Determine the (x, y) coordinate at the center of the cell enclosing the given text.  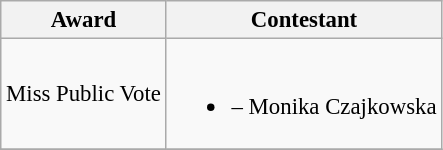
Contestant (304, 20)
Award (84, 20)
Miss Public Vote (84, 94)
– Monika Czajkowska (304, 94)
